Detect which cell encompasses the target text, then output its (X, Y) center coordinate. 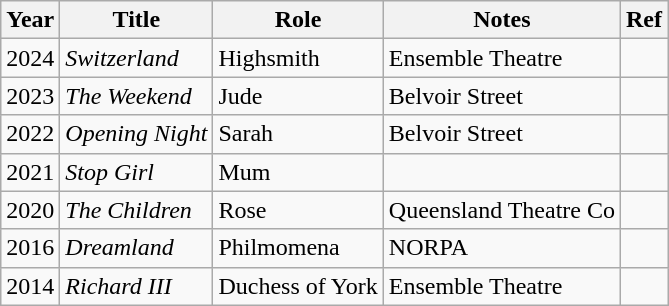
The Children (136, 210)
Duchess of York (298, 286)
Opening Night (136, 134)
Role (298, 20)
2014 (30, 286)
Jude (298, 96)
Queensland Theatre Co (502, 210)
Year (30, 20)
2021 (30, 172)
Philmomena (298, 248)
Highsmith (298, 58)
Dreamland (136, 248)
2024 (30, 58)
NORPA (502, 248)
2023 (30, 96)
Stop Girl (136, 172)
Switzerland (136, 58)
Mum (298, 172)
Richard III (136, 286)
2022 (30, 134)
Title (136, 20)
2016 (30, 248)
Rose (298, 210)
Notes (502, 20)
Ref (644, 20)
The Weekend (136, 96)
2020 (30, 210)
Sarah (298, 134)
